Extract the (X, Y) coordinate from the center of the cell holding the provided text.  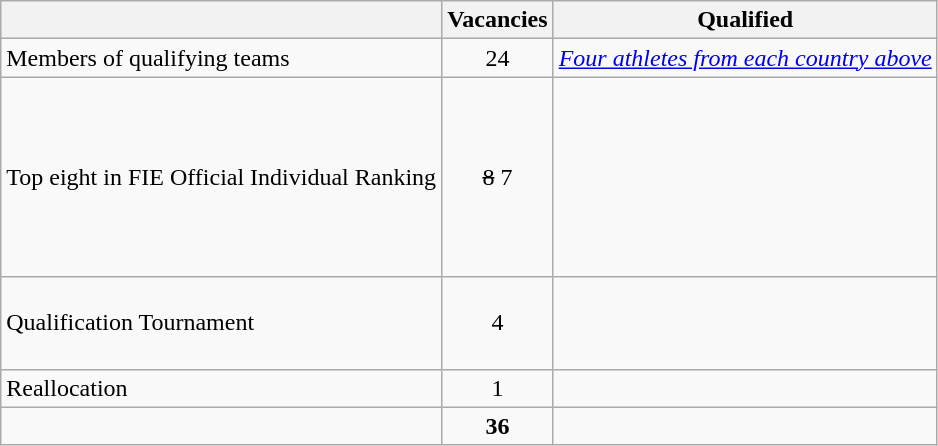
36 (498, 426)
Members of qualifying teams (222, 58)
4 (498, 323)
24 (498, 58)
Top eight in FIE Official Individual Ranking (222, 177)
Qualification Tournament (222, 323)
8 7 (498, 177)
Reallocation (222, 388)
1 (498, 388)
Vacancies (498, 20)
Qualified (745, 20)
Four athletes from each country above (745, 58)
